Locate the cell with the specified text and output its [x, y] center coordinate. 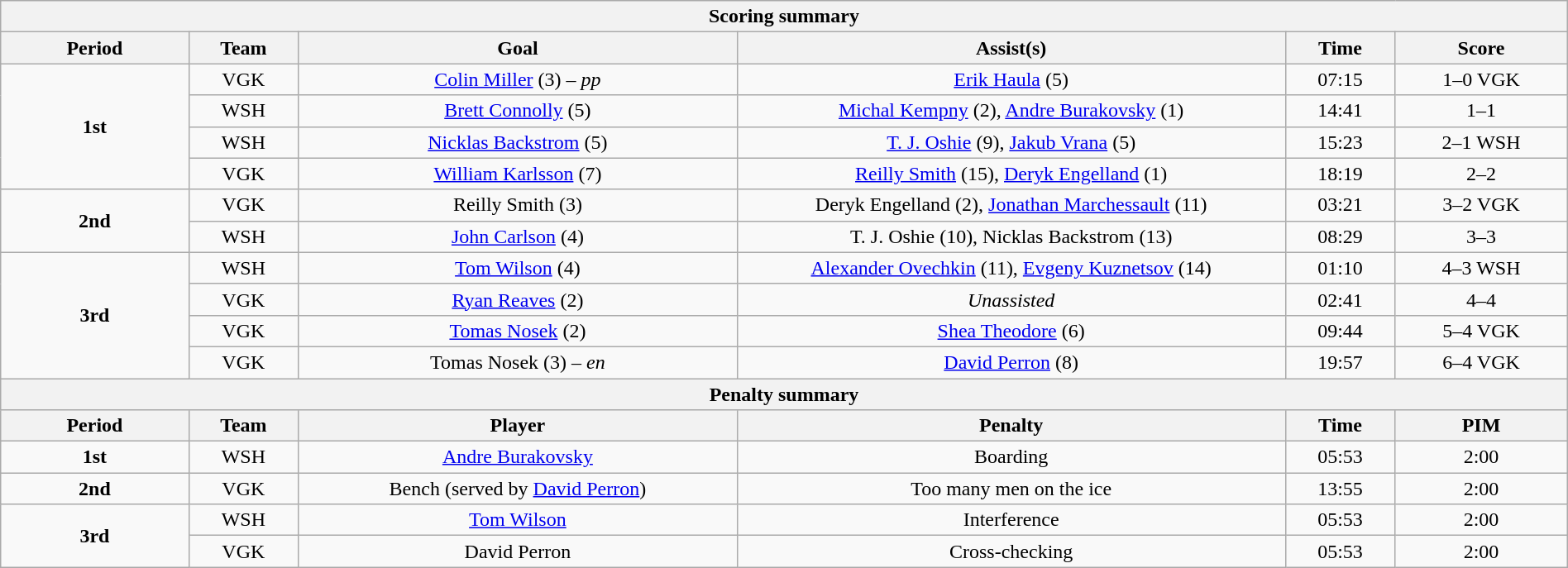
Brett Connolly (5) [518, 111]
19:57 [1340, 362]
T. J. Oshie (10), Nicklas Backstrom (13) [1011, 236]
1–0 VGK [1481, 79]
1–1 [1481, 111]
13:55 [1340, 489]
4–4 [1481, 299]
02:41 [1340, 299]
Tom Wilson [518, 520]
2–1 WSH [1481, 142]
14:41 [1340, 111]
Score [1481, 48]
6–4 VGK [1481, 362]
01:10 [1340, 268]
09:44 [1340, 331]
3–3 [1481, 236]
Alexander Ovechkin (11), Evgeny Kuznetsov (14) [1011, 268]
Tomas Nosek (2) [518, 331]
Shea Theodore (6) [1011, 331]
15:23 [1340, 142]
Erik Haula (5) [1011, 79]
Nicklas Backstrom (5) [518, 142]
PIM [1481, 426]
John Carlson (4) [518, 236]
07:15 [1340, 79]
Reilly Smith (15), Deryk Engelland (1) [1011, 174]
08:29 [1340, 236]
2–2 [1481, 174]
Colin Miller (3) – pp [518, 79]
3–2 VGK [1481, 205]
Deryk Engelland (2), Jonathan Marchessault (11) [1011, 205]
Player [518, 426]
Penalty summary [784, 394]
Tomas Nosek (3) – en [518, 362]
William Karlsson (7) [518, 174]
Unassisted [1011, 299]
Boarding [1011, 457]
T. J. Oshie (9), Jakub Vrana (5) [1011, 142]
David Perron [518, 551]
Bench (served by David Perron) [518, 489]
Ryan Reaves (2) [518, 299]
Goal [518, 48]
Tom Wilson (4) [518, 268]
4–3 WSH [1481, 268]
Interference [1011, 520]
David Perron (8) [1011, 362]
18:19 [1340, 174]
Michal Kempny (2), Andre Burakovsky (1) [1011, 111]
Assist(s) [1011, 48]
5–4 VGK [1481, 331]
Reilly Smith (3) [518, 205]
Andre Burakovsky [518, 457]
03:21 [1340, 205]
Penalty [1011, 426]
Too many men on the ice [1011, 489]
Scoring summary [784, 17]
Cross-checking [1011, 551]
